Identify which cell holds the provided text, then report its [x, y] central coordinate. 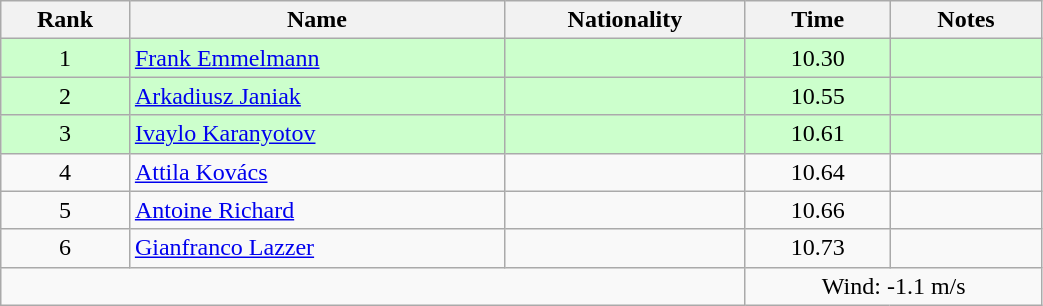
10.61 [818, 134]
5 [66, 210]
Nationality [624, 20]
10.66 [818, 210]
Frank Emmelmann [316, 58]
3 [66, 134]
Name [316, 20]
10.30 [818, 58]
Notes [966, 20]
6 [66, 248]
Gianfranco Lazzer [316, 248]
Rank [66, 20]
Time [818, 20]
1 [66, 58]
10.64 [818, 172]
Arkadiusz Janiak [316, 96]
4 [66, 172]
Attila Kovács [316, 172]
2 [66, 96]
10.73 [818, 248]
Antoine Richard [316, 210]
Ivaylo Karanyotov [316, 134]
10.55 [818, 96]
Wind: -1.1 m/s [894, 286]
